For the text-containing cell, return its midpoint in (x, y) coordinate format. 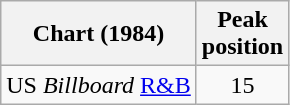
Chart (1984) (99, 34)
US Billboard R&B (99, 85)
Peakposition (242, 34)
15 (242, 85)
